Extract the (x, y) coordinate from the center of the cell holding the provided text.  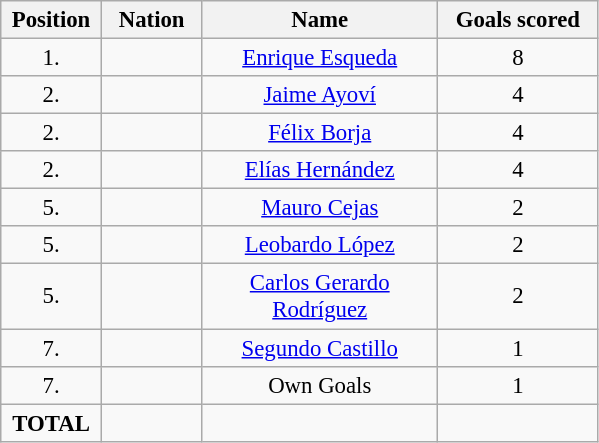
8 (518, 58)
Mauro Cejas (320, 208)
Enrique Esqueda (320, 58)
Name (320, 20)
Position (52, 20)
TOTAL (52, 423)
Own Goals (320, 385)
Leobardo López (320, 245)
Goals scored (518, 20)
Nation (152, 20)
1. (52, 58)
Félix Borja (320, 133)
Carlos Gerardo Rodríguez (320, 296)
Jaime Ayoví (320, 95)
Segundo Castillo (320, 348)
Elías Hernández (320, 170)
